Determine the (x, y) coordinate at the center of the cell enclosing the given text.  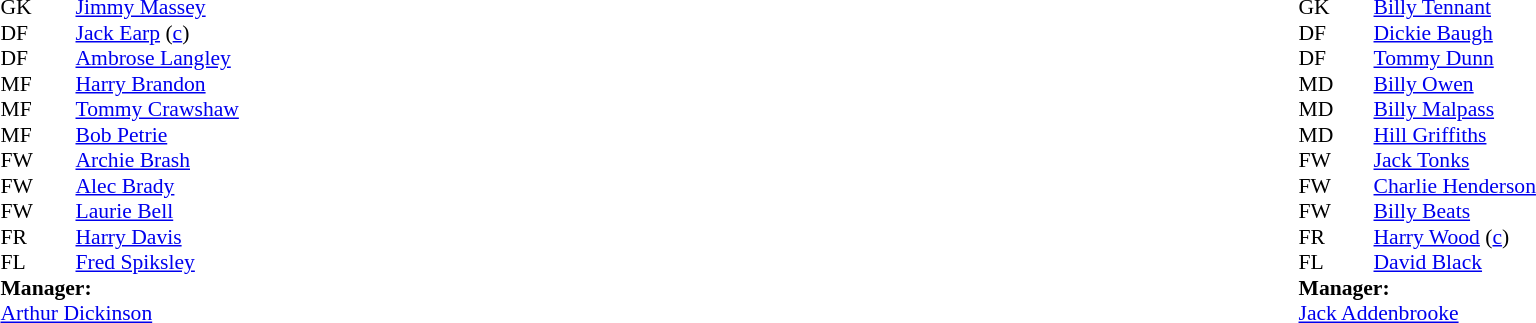
Billy Beats (1455, 211)
Tommy Dunn (1455, 59)
Bob Petrie (158, 135)
Harry Wood (c) (1455, 237)
Ambrose Langley (158, 59)
David Black (1455, 263)
Charlie Henderson (1455, 186)
Harry Brandon (158, 84)
Jack Earp (c) (158, 33)
Archie Brash (158, 161)
Billy Owen (1455, 84)
Jack Tonks (1455, 161)
Tommy Crawshaw (158, 109)
Hill Griffiths (1455, 135)
Harry Davis (158, 237)
Laurie Bell (158, 211)
Fred Spiksley (158, 263)
Dickie Baugh (1455, 33)
Billy Malpass (1455, 109)
Alec Brady (158, 186)
